Capture the cell that displays the provided text and extract its (x, y) central coordinate. 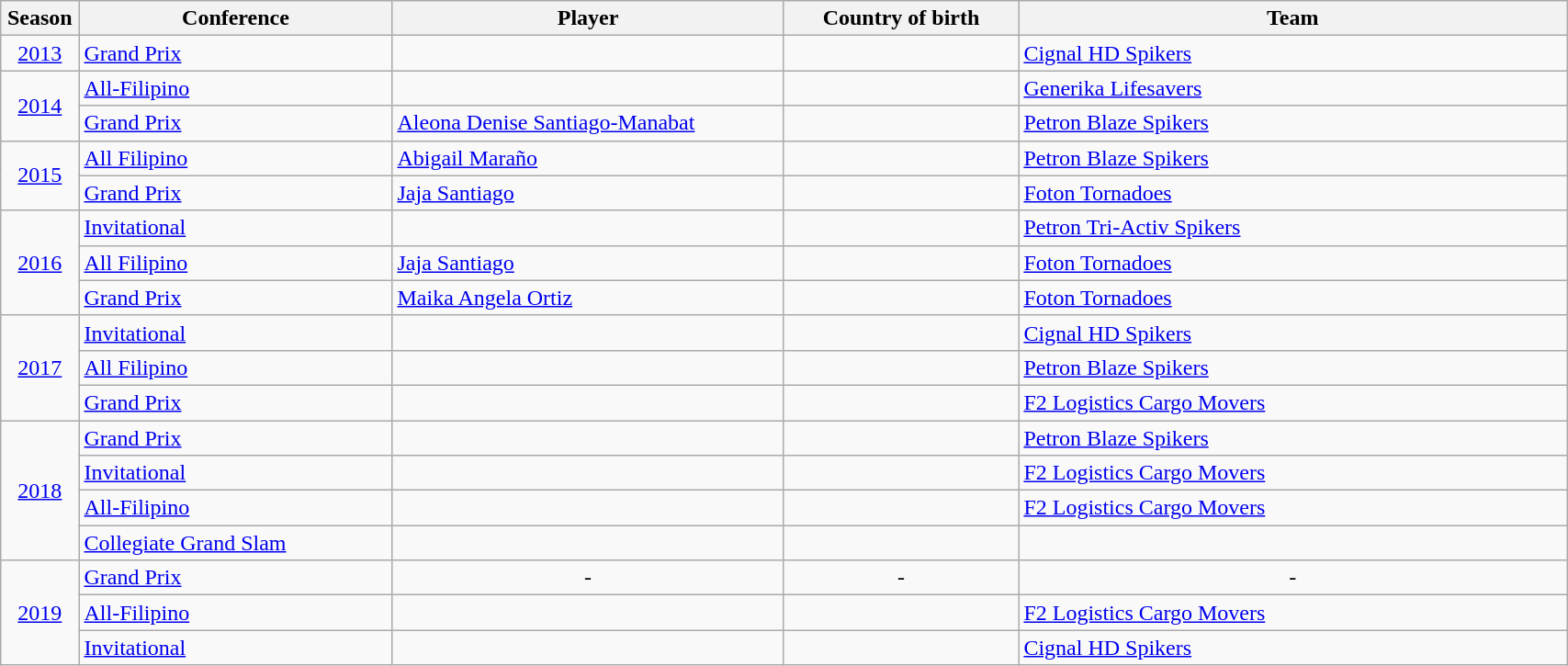
Abigail Maraño (588, 158)
2016 (40, 263)
Player (588, 18)
Team (1293, 18)
2018 (40, 491)
2013 (40, 53)
Maika Angela Ortiz (588, 298)
Season (40, 18)
Country of birth (901, 18)
Petron Tri-Activ Spikers (1293, 228)
Collegiate Grand Slam (235, 543)
Aleona Denise Santiago-Manabat (588, 123)
Conference (235, 18)
Generika Lifesavers (1293, 88)
2019 (40, 613)
2017 (40, 367)
2014 (40, 106)
2015 (40, 175)
